Identify which cell holds the provided text, then report its [X, Y] central coordinate. 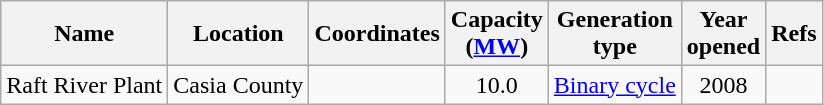
Casia County [238, 85]
Raft River Plant [84, 85]
Generationtype [614, 34]
Binary cycle [614, 85]
2008 [723, 85]
10.0 [496, 85]
Location [238, 34]
Yearopened [723, 34]
Name [84, 34]
Capacity(MW) [496, 34]
Refs [794, 34]
Coordinates [377, 34]
